Pinpoint the cell where the given text exists, returning its [x, y] midpoint coordinate. 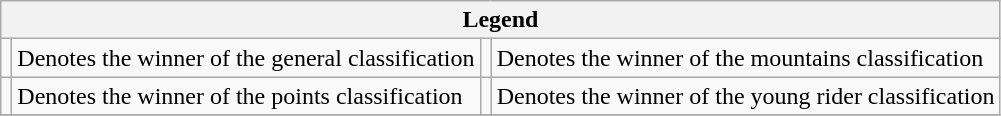
Denotes the winner of the general classification [246, 58]
Denotes the winner of the young rider classification [746, 96]
Legend [500, 20]
Denotes the winner of the mountains classification [746, 58]
Denotes the winner of the points classification [246, 96]
